Locate the cell with the specified text and output its (x, y) center coordinate. 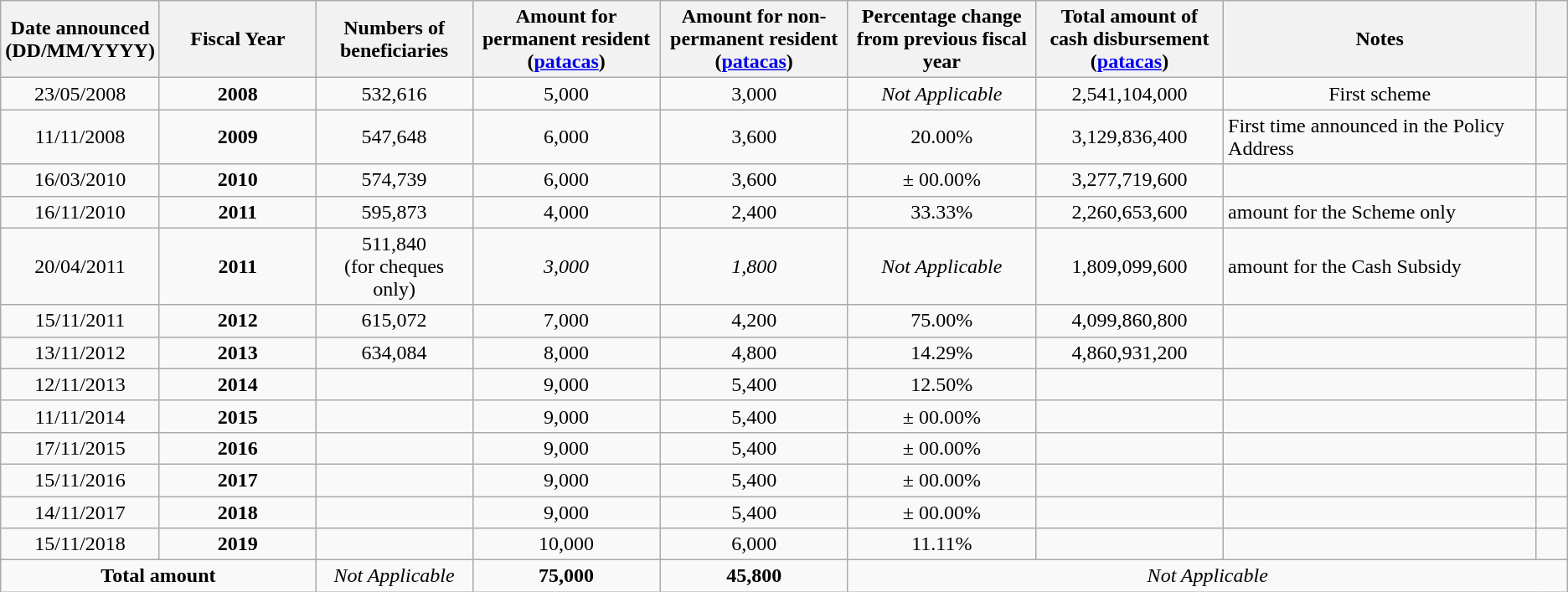
15/11/2011 (80, 321)
Numbers of beneficiaries (394, 39)
8,000 (566, 353)
33.33% (941, 212)
20.00% (941, 137)
2,260,653,600 (1129, 212)
First scheme (1380, 94)
4,099,860,800 (1129, 321)
1,809,099,600 (1129, 266)
Fiscal Year (238, 39)
Date announced (DD/MM/YYYY) (80, 39)
547,648 (394, 137)
2,400 (754, 212)
17/11/2015 (80, 448)
10,000 (566, 544)
15/11/2016 (80, 480)
amount for the Scheme only (1380, 212)
2019 (238, 544)
Amount for non-permanent resident (patacas) (754, 39)
12.50% (941, 384)
16/03/2010 (80, 180)
Notes (1380, 39)
Total amount (158, 576)
595,873 (394, 212)
2010 (238, 180)
13/11/2012 (80, 353)
23/05/2008 (80, 94)
2012 (238, 321)
2009 (238, 137)
2014 (238, 384)
45,800 (754, 576)
2008 (238, 94)
2018 (238, 512)
7,000 (566, 321)
3,277,719,600 (1129, 180)
4,860,931,200 (1129, 353)
2015 (238, 416)
75,000 (566, 576)
1,800 (754, 266)
2016 (238, 448)
2017 (238, 480)
634,084 (394, 353)
16/11/2010 (80, 212)
11/11/2014 (80, 416)
Amount for permanent resident (patacas) (566, 39)
First time announced in the Policy Address (1380, 137)
3,129,836,400 (1129, 137)
Total amount of cash disbursement (patacas) (1129, 39)
4,200 (754, 321)
12/11/2013 (80, 384)
511,840(for cheques only) (394, 266)
532,616 (394, 94)
20/04/2011 (80, 266)
75.00% (941, 321)
11.11% (941, 544)
11/11/2008 (80, 137)
15/11/2018 (80, 544)
Percentage change from previous fiscal year (941, 39)
2,541,104,000 (1129, 94)
4,000 (566, 212)
14.29% (941, 353)
2013 (238, 353)
4,800 (754, 353)
5,000 (566, 94)
574,739 (394, 180)
amount for the Cash Subsidy (1380, 266)
615,072 (394, 321)
14/11/2017 (80, 512)
